Output the [X, Y] coordinate of the center of the cell containing the given text.  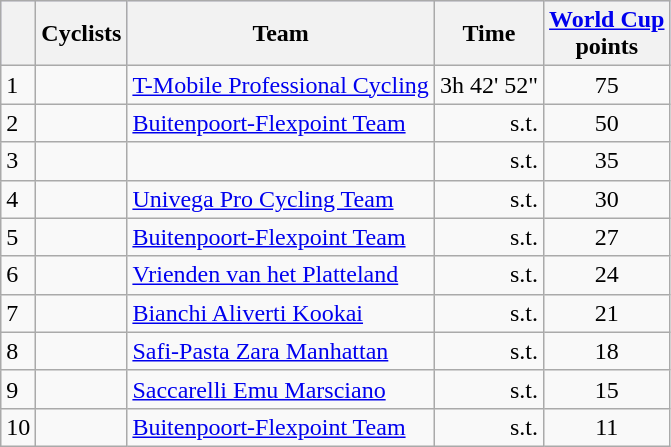
4 [18, 199]
Team [281, 34]
9 [18, 389]
Bianchi Aliverti Kookai [281, 313]
50 [607, 123]
Univega Pro Cycling Team [281, 199]
15 [607, 389]
5 [18, 237]
24 [607, 275]
10 [18, 427]
1 [18, 85]
27 [607, 237]
6 [18, 275]
3h 42' 52" [488, 85]
18 [607, 351]
Time [488, 34]
30 [607, 199]
11 [607, 427]
8 [18, 351]
21 [607, 313]
Safi-Pasta Zara Manhattan [281, 351]
World Cuppoints [607, 34]
3 [18, 161]
Cyclists [82, 34]
2 [18, 123]
T-Mobile Professional Cycling [281, 85]
Vrienden van het Platteland [281, 275]
7 [18, 313]
75 [607, 85]
Saccarelli Emu Marsciano [281, 389]
35 [607, 161]
